Locate the cell with the specified text and output its (x, y) center coordinate. 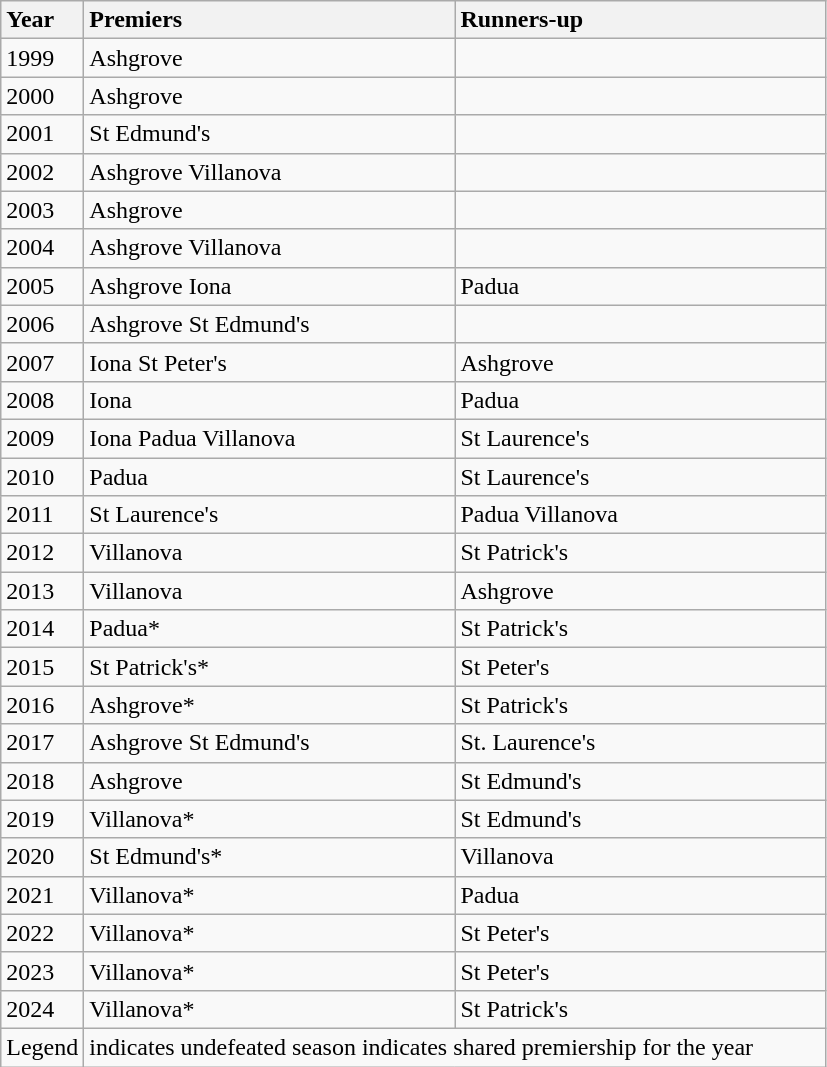
2023 (42, 971)
Premiers (270, 20)
Ashgrove Iona (270, 286)
2012 (42, 553)
Year (42, 20)
2024 (42, 1009)
2005 (42, 286)
2002 (42, 172)
2020 (42, 857)
2003 (42, 210)
Legend (42, 1047)
St. Laurence's (640, 743)
2017 (42, 743)
2008 (42, 400)
2009 (42, 438)
2018 (42, 781)
2013 (42, 591)
2004 (42, 248)
2000 (42, 96)
2006 (42, 324)
Ashgrove* (270, 705)
2011 (42, 515)
2021 (42, 895)
2010 (42, 477)
2001 (42, 134)
indicates undefeated season indicates shared premiership for the year (455, 1047)
Runners-up (640, 20)
Iona St Peter's (270, 362)
2015 (42, 667)
Iona (270, 400)
1999 (42, 58)
2007 (42, 362)
2016 (42, 705)
St Patrick's* (270, 667)
St Edmund's* (270, 857)
Iona Padua Villanova (270, 438)
2019 (42, 819)
Padua* (270, 629)
2022 (42, 933)
Padua Villanova (640, 515)
2014 (42, 629)
